Return (x, y) of the center of cell containing provided text 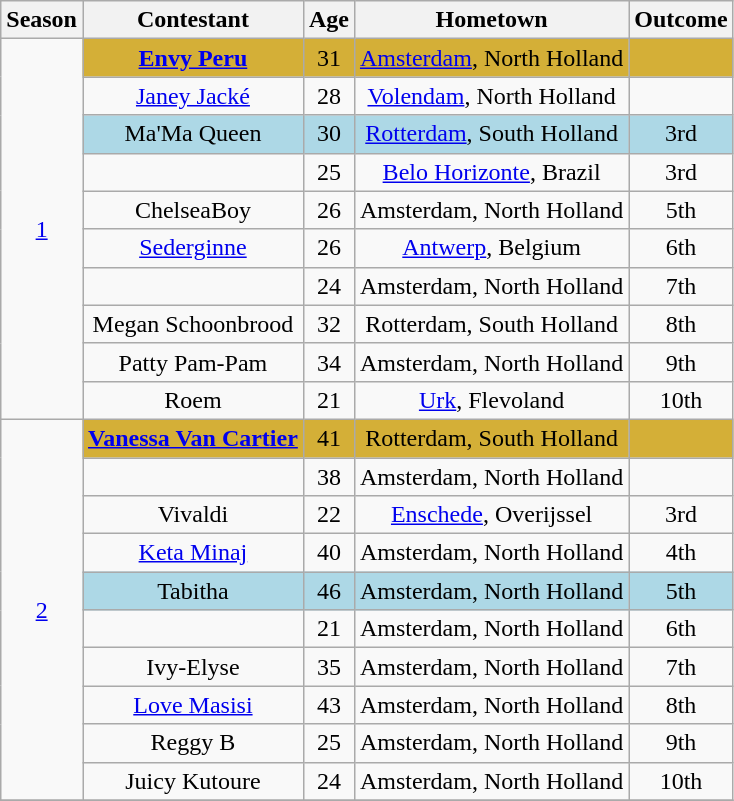
Envy Peru (192, 58)
Urk, Flevoland (491, 400)
Tabitha (192, 591)
Age (328, 20)
Megan Schoonbrood (192, 324)
Juicy Kutoure (192, 781)
Outcome (681, 20)
Sederginne (192, 248)
Reggy B (192, 743)
Hometown (491, 20)
Vivaldi (192, 515)
46 (328, 591)
Roem (192, 400)
41 (328, 438)
31 (328, 58)
Volendam, North Holland (491, 96)
30 (328, 134)
Ma'Ma Queen (192, 134)
ChelseaBoy (192, 210)
Vanessa Van Cartier (192, 438)
43 (328, 705)
22 (328, 515)
Ivy-Elyse (192, 667)
2 (42, 610)
4th (681, 553)
Enschede, Overijssel (491, 515)
Contestant (192, 20)
Belo Horizonte, Brazil (491, 172)
38 (328, 477)
32 (328, 324)
Antwerp, Belgium (491, 248)
Keta Minaj (192, 553)
40 (328, 553)
Season (42, 20)
1 (42, 230)
35 (328, 667)
28 (328, 96)
Patty Pam-Pam (192, 362)
Love Masisi (192, 705)
Janey Jacké (192, 96)
34 (328, 362)
